Determine the (x, y) coordinate at the center of the cell enclosing the given text.  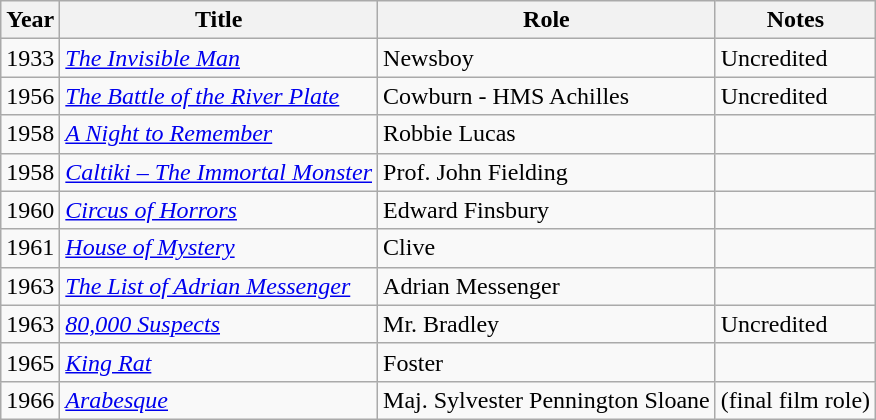
Notes (795, 20)
House of Mystery (219, 248)
Role (547, 20)
Title (219, 20)
Clive (547, 248)
The Battle of the River Plate (219, 96)
Prof. John Fielding (547, 172)
Newsboy (547, 58)
1966 (30, 400)
80,000 Suspects (219, 324)
The Invisible Man (219, 58)
The List of Adrian Messenger (219, 286)
1956 (30, 96)
1960 (30, 210)
Foster (547, 362)
Arabesque (219, 400)
Caltiki – The Immortal Monster (219, 172)
A Night to Remember (219, 134)
1965 (30, 362)
King Rat (219, 362)
Mr. Bradley (547, 324)
Robbie Lucas (547, 134)
Edward Finsbury (547, 210)
Year (30, 20)
Circus of Horrors (219, 210)
1961 (30, 248)
Cowburn - HMS Achilles (547, 96)
(final film role) (795, 400)
1933 (30, 58)
Adrian Messenger (547, 286)
Maj. Sylvester Pennington Sloane (547, 400)
